Pinpoint the cell where the given text exists, returning its (X, Y) midpoint coordinate. 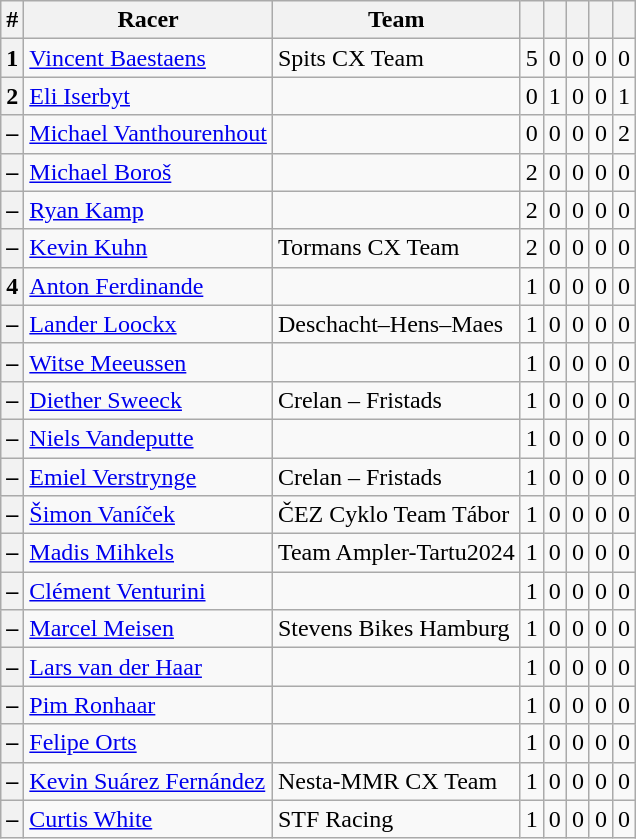
Clément Venturini (148, 591)
Niels Vandeputte (148, 438)
Deschacht–Hens–Maes (396, 324)
Team (396, 20)
Eli Iserbyt (148, 96)
Kevin Kuhn (148, 248)
Kevin Suárez Fernández (148, 781)
Nesta-MMR CX Team (396, 781)
Lars van der Haar (148, 667)
Madis Mihkels (148, 553)
Anton Ferdinande (148, 286)
Team Ampler-Tartu2024 (396, 553)
Pim Ronhaar (148, 705)
Tormans CX Team (396, 248)
4 (12, 286)
Emiel Verstrynge (148, 477)
Michael Vanthourenhout (148, 134)
Vincent Baestaens (148, 58)
Šimon Vaníček (148, 515)
Ryan Kamp (148, 210)
Curtis White (148, 819)
Lander Loockx (148, 324)
Racer (148, 20)
Felipe Orts (148, 743)
STF Racing (396, 819)
Stevens Bikes Hamburg (396, 629)
Spits CX Team (396, 58)
Marcel Meisen (148, 629)
5 (532, 58)
Michael Boroš (148, 172)
Diether Sweeck (148, 400)
Witse Meeussen (148, 362)
# (12, 20)
ČEZ Cyklo Team Tábor (396, 515)
